Return (x, y) of the center of cell containing provided text 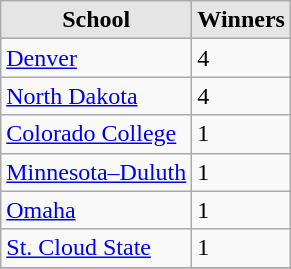
Minnesota–Duluth (96, 172)
Winners (242, 20)
Omaha (96, 210)
Denver (96, 58)
North Dakota (96, 96)
Colorado College (96, 134)
School (96, 20)
St. Cloud State (96, 248)
